Pinpoint the cell where the given text exists, returning its (x, y) midpoint coordinate. 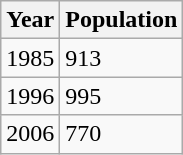
Year (30, 20)
2006 (30, 134)
1996 (30, 96)
770 (122, 134)
913 (122, 58)
1985 (30, 58)
Population (122, 20)
995 (122, 96)
